Detect which cell encompasses the target text, then output its (X, Y) center coordinate. 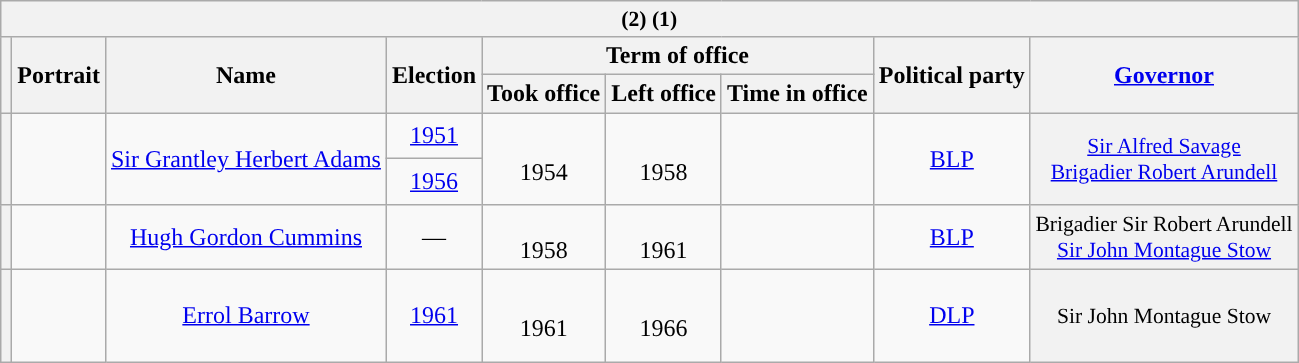
1951 (434, 135)
— (434, 238)
(2) (1) (650, 19)
Brigadier Sir Robert ArundellSir John Montague Stow (1164, 238)
1954 (544, 158)
1966 (664, 316)
Left office (664, 93)
1956 (434, 182)
Errol Barrow (246, 316)
Sir Alfred SavageBrigadier Robert Arundell (1164, 158)
Hugh Gordon Cummins (246, 238)
Sir John Montague Stow (1164, 316)
Time in office (797, 93)
Election (434, 74)
Name (246, 74)
Political party (952, 74)
DLP (952, 316)
Took office (544, 93)
Sir Grantley Herbert Adams (246, 158)
Term of office (678, 55)
Governor (1164, 74)
Portrait (59, 74)
